Search for the cell housing the specified text and yield its (X, Y) center coordinate. 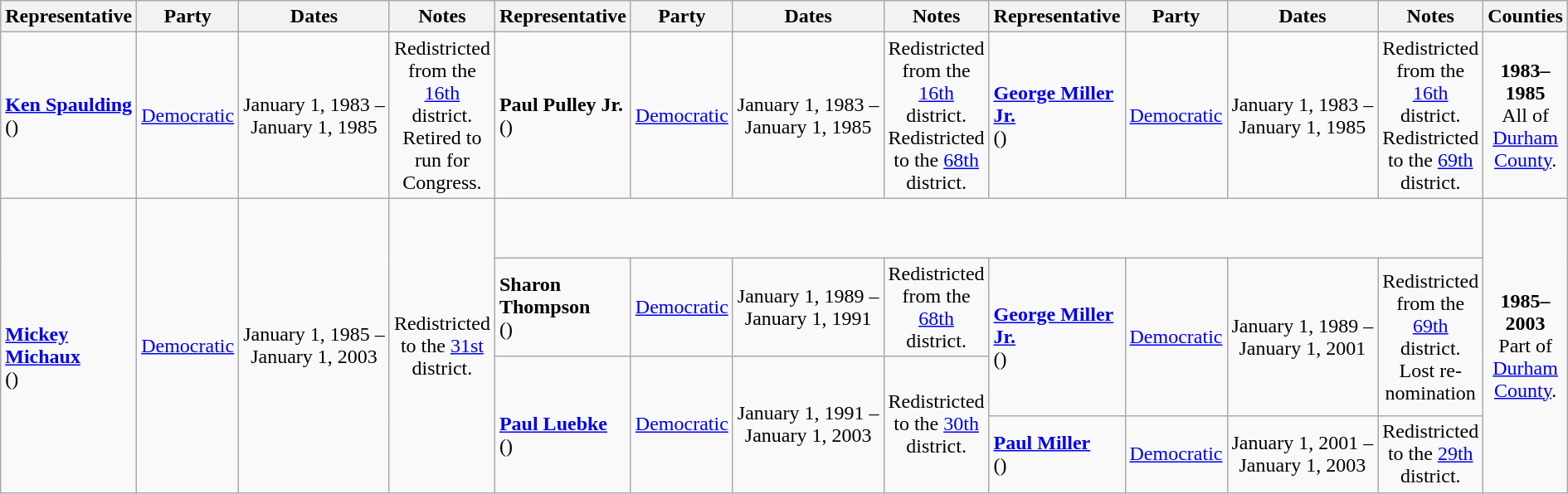
Counties (1526, 17)
January 1, 2001 – January 1, 2003 (1303, 454)
January 1, 1989 – January 1, 2001 (1303, 337)
Redistricted to the 29th district. (1430, 454)
January 1, 1985 – January 1, 2003 (314, 345)
Redistricted from the 16th district. Retired to run for Congress. (441, 115)
Redistricted from the 69th district. Lost re-nomination (1430, 337)
Paul Pulley Jr.() (562, 115)
Redistricted to the 30th district. (936, 424)
Redistricted from the 68th district. (936, 307)
Sharon Thompson() (562, 307)
Paul Miller() (1057, 454)
January 1, 1991 – January 1, 2003 (808, 424)
Ken Spaulding() (69, 115)
Redistricted from the 16th district. Redistricted to the 69th district. (1430, 115)
Paul Luebke() (562, 424)
Redistricted to the 31st district. (441, 345)
January 1, 1989 – January 1, 1991 (808, 307)
1985–2003 Part of Durham County. (1526, 345)
Redistricted from the 16th district. Redistricted to the 68th district. (936, 115)
Mickey Michaux() (69, 345)
1983–1985 All of Durham County. (1526, 115)
